Identify which cell holds the provided text, then report its (x, y) central coordinate. 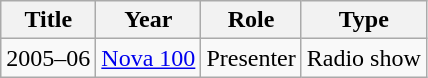
Presenter (251, 58)
Role (251, 20)
Radio show (364, 58)
Nova 100 (148, 58)
Year (148, 20)
Title (48, 20)
Type (364, 20)
2005–06 (48, 58)
